Extract the [x, y] coordinate from the center of the cell holding the provided text.  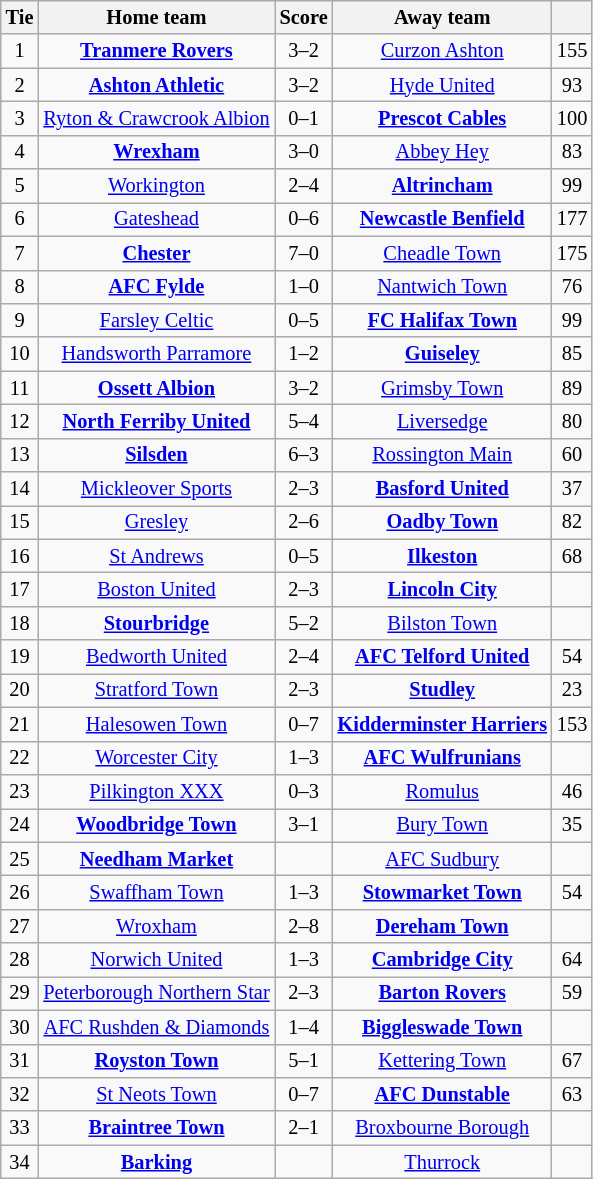
6 [20, 219]
5–1 [304, 1061]
Altrincham [442, 186]
16 [20, 556]
60 [572, 455]
0–6 [304, 219]
155 [572, 51]
1–0 [304, 287]
Stratford Town [156, 690]
AFC Dunstable [442, 1094]
26 [20, 892]
175 [572, 253]
2 [20, 85]
Kidderminster Harriers [442, 724]
80 [572, 421]
Chester [156, 253]
32 [20, 1094]
Wrexham [156, 152]
89 [572, 388]
Kettering Town [442, 1061]
Bilston Town [442, 623]
Boston United [156, 589]
Prescot Cables [442, 118]
Newcastle Benfield [442, 219]
Needham Market [156, 859]
3–1 [304, 825]
Gresley [156, 522]
64 [572, 960]
Tranmere Rovers [156, 51]
AFC Rushden & Diamonds [156, 1027]
10 [20, 354]
Studley [442, 690]
Handsworth Parramore [156, 354]
Mickleover Sports [156, 489]
5–4 [304, 421]
63 [572, 1094]
0–1 [304, 118]
Tie [20, 17]
Thurrock [442, 1162]
Halesowen Town [156, 724]
13 [20, 455]
2–1 [304, 1128]
Swaffham Town [156, 892]
21 [20, 724]
11 [20, 388]
St Neots Town [156, 1094]
18 [20, 623]
67 [572, 1061]
5–2 [304, 623]
Dereham Town [442, 926]
37 [572, 489]
Abbey Hey [442, 152]
7 [20, 253]
Workington [156, 186]
Ryton & Crawcrook Albion [156, 118]
4 [20, 152]
100 [572, 118]
2–6 [304, 522]
82 [572, 522]
Broxbourne Borough [442, 1128]
25 [20, 859]
14 [20, 489]
Ashton Athletic [156, 85]
Rossington Main [442, 455]
2–8 [304, 926]
Ilkeston [442, 556]
Romulus [442, 791]
Stourbridge [156, 623]
Norwich United [156, 960]
12 [20, 421]
31 [20, 1061]
Barking [156, 1162]
AFC Telford United [442, 657]
Biggleswade Town [442, 1027]
Silsden [156, 455]
24 [20, 825]
Oadby Town [442, 522]
33 [20, 1128]
177 [572, 219]
Ossett Albion [156, 388]
Curzon Ashton [442, 51]
Peterborough Northern Star [156, 993]
1 [20, 51]
22 [20, 758]
7–0 [304, 253]
Guiseley [442, 354]
Lincoln City [442, 589]
35 [572, 825]
Pilkington XXX [156, 791]
153 [572, 724]
Hyde United [442, 85]
Bedworth United [156, 657]
19 [20, 657]
Score [304, 17]
3–0 [304, 152]
Away team [442, 17]
Cambridge City [442, 960]
Grimsby Town [442, 388]
34 [20, 1162]
Cheadle Town [442, 253]
AFC Fylde [156, 287]
Stowmarket Town [442, 892]
8 [20, 287]
6–3 [304, 455]
Home team [156, 17]
North Ferriby United [156, 421]
Gateshead [156, 219]
46 [572, 791]
AFC Wulfrunians [442, 758]
FC Halifax Town [442, 320]
3 [20, 118]
Royston Town [156, 1061]
Bury Town [442, 825]
17 [20, 589]
83 [572, 152]
15 [20, 522]
85 [572, 354]
93 [572, 85]
27 [20, 926]
9 [20, 320]
Liversedge [442, 421]
28 [20, 960]
Nantwich Town [442, 287]
Basford United [442, 489]
Farsley Celtic [156, 320]
76 [572, 287]
30 [20, 1027]
0–3 [304, 791]
Worcester City [156, 758]
20 [20, 690]
68 [572, 556]
Braintree Town [156, 1128]
29 [20, 993]
5 [20, 186]
AFC Sudbury [442, 859]
Barton Rovers [442, 993]
1–4 [304, 1027]
Woodbridge Town [156, 825]
1–2 [304, 354]
St Andrews [156, 556]
Wroxham [156, 926]
59 [572, 993]
